Return (x, y) of the center of cell containing provided text 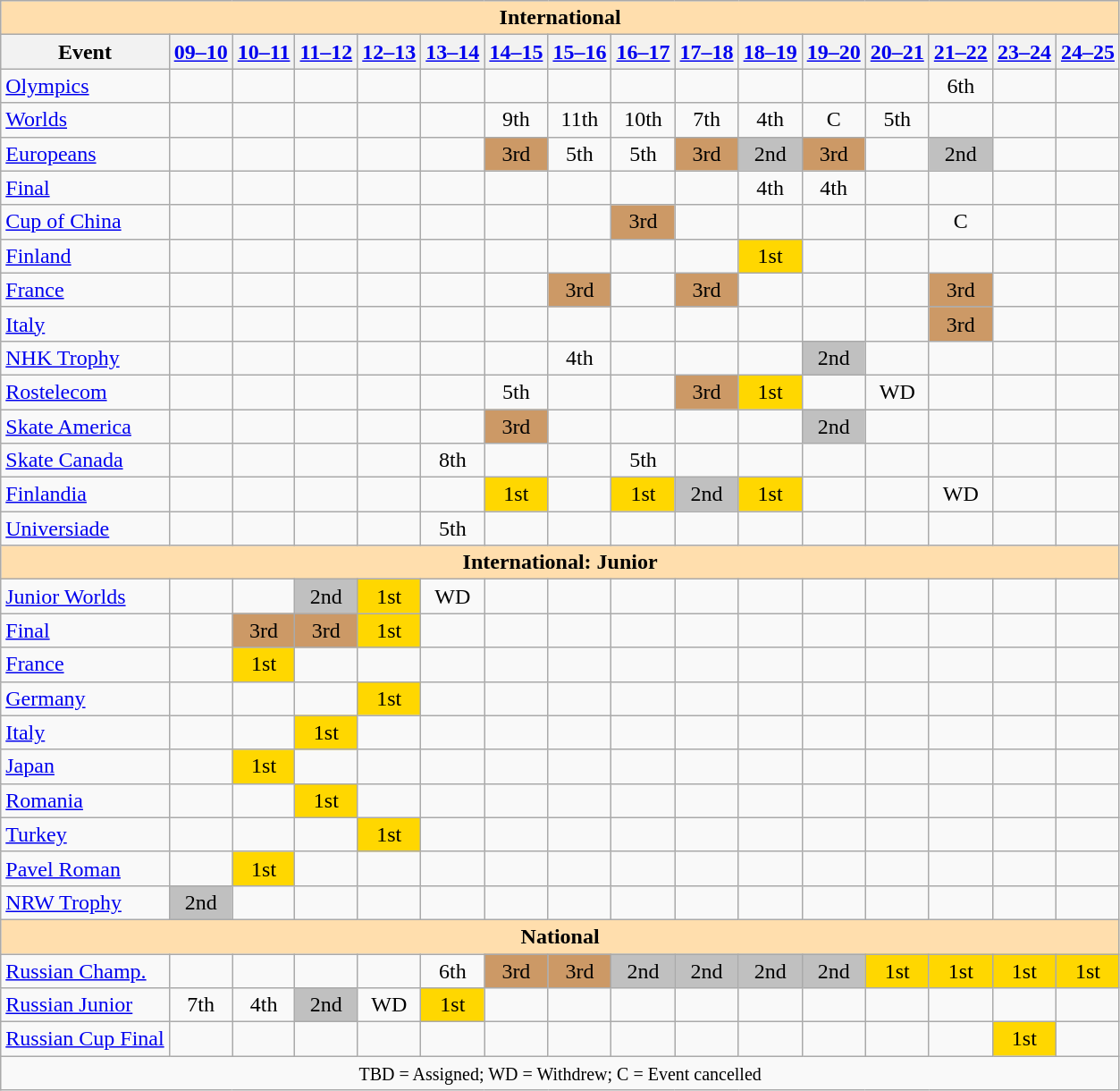
Europeans (85, 154)
8th (452, 461)
10th (644, 120)
Skate America (85, 427)
Finland (85, 256)
11th (579, 120)
9th (517, 120)
National (560, 936)
Skate Canada (85, 461)
Event (85, 52)
17–18 (706, 52)
24–25 (1087, 52)
18–19 (771, 52)
International: Junior (560, 562)
Romania (85, 800)
21–22 (960, 52)
Olympics (85, 86)
Russian Cup Final (85, 1039)
Rostelecom (85, 392)
16–17 (644, 52)
11–12 (326, 52)
10–11 (264, 52)
19–20 (833, 52)
Finlandia (85, 495)
23–24 (1024, 52)
Junior Worlds (85, 596)
NRW Trophy (85, 902)
Russian Champ. (85, 970)
12–13 (390, 52)
TBD = Assigned; WD = Withdrew; C = Event cancelled (560, 1073)
09–10 (200, 52)
14–15 (517, 52)
Worlds (85, 120)
International (560, 18)
15–16 (579, 52)
Universiade (85, 529)
Cup of China (85, 222)
Turkey (85, 834)
Germany (85, 698)
20–21 (897, 52)
NHK Trophy (85, 358)
Japan (85, 766)
Russian Junior (85, 1005)
Pavel Roman (85, 868)
13–14 (452, 52)
